Determine the [x, y] coordinate at the center of the cell enclosing the given text.  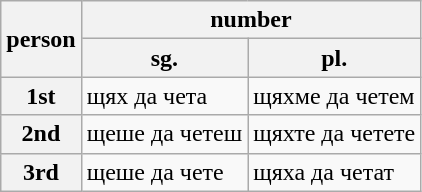
щях да чета [164, 96]
щяха да четат [334, 172]
щяхте да четете [334, 134]
sg. [164, 58]
щяхме да четем [334, 96]
person [41, 39]
щеше да чете [164, 172]
2nd [41, 134]
pl. [334, 58]
number [251, 20]
щеше да четеш [164, 134]
1st [41, 96]
3rd [41, 172]
